Detect which cell encompasses the target text, then output its [x, y] center coordinate. 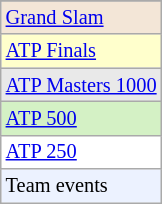
Team events [82, 186]
Grand Slam [82, 17]
ATP Masters 1000 [82, 85]
ATP Finals [82, 51]
ATP 500 [82, 118]
ATP 250 [82, 152]
